Search for the cell housing the specified text and yield its (x, y) center coordinate. 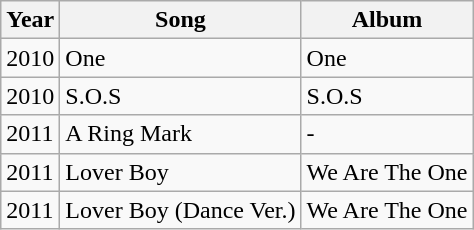
Song (180, 20)
Lover Boy (180, 172)
- (387, 134)
A Ring Mark (180, 134)
Album (387, 20)
Lover Boy (Dance Ver.) (180, 210)
Year (30, 20)
